Determine the [x, y] coordinate at the center of the cell enclosing the given text.  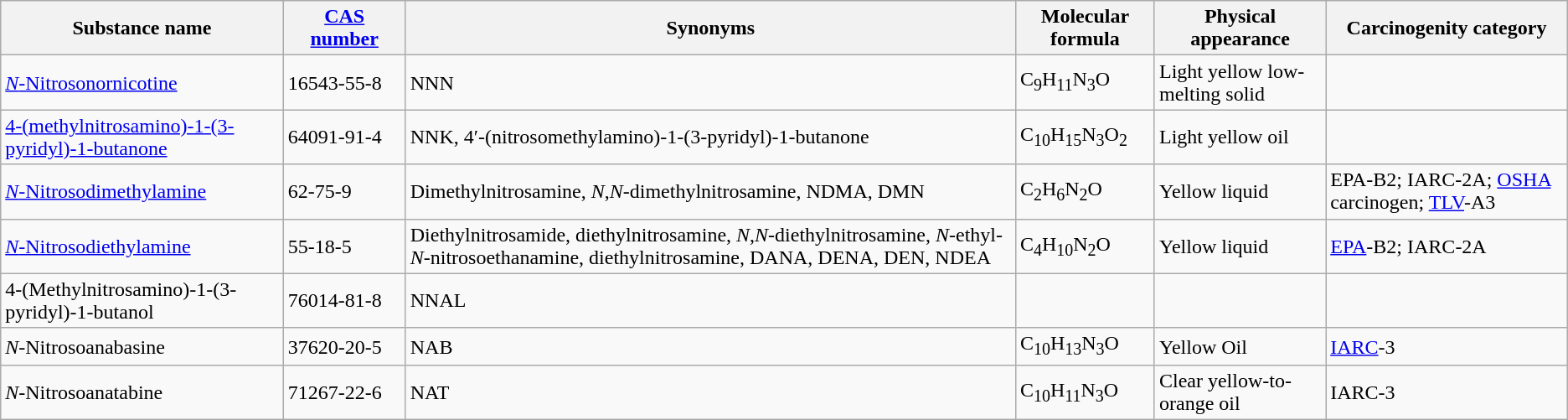
55-18-5 [344, 246]
Yellow Oil [1240, 346]
C10H15N3O2 [1085, 137]
C10H13N3O [1085, 346]
NNAL [710, 300]
37620-20-5 [344, 346]
Clear yellow-to-orange oil [1240, 392]
76014-81-8 [344, 300]
Light yellow oil [1240, 137]
N-Nitrosoanabasine [142, 346]
C4H10N2O [1085, 246]
N-Nitrosodiethylamine [142, 246]
EPA-B2; IARC-2A; OSHA carcinogen; TLV-A3 [1447, 191]
Physical appearance [1240, 29]
N-Nitrosoanatabine [142, 392]
Molecular formula [1085, 29]
C9H11N3O [1085, 82]
4-(methylnitrosamino)-1-(3-pyridyl)-1-butanone [142, 137]
71267-22-6 [344, 392]
Light yellow low-melting solid [1240, 82]
N-Nitrosodimethylamine [142, 191]
Dimethylnitrosamine, N,N-dimethylnitrosamine, NDMA, DMN [710, 191]
C2H6N2O [1085, 191]
C10H11N3O [1085, 392]
Carcinogenity category [1447, 29]
Synonyms [710, 29]
Diethylnitrosamide, diethylnitrosamine, N,N-diethylnitrosamine, N-ethyl-N-nitrosoethanamine, diethylnitrosamine, DANA, DENA, DEN, NDEA [710, 246]
EPA-B2; IARC-2A [1447, 246]
62-75-9 [344, 191]
NNK, 4′-(nitrosomethylamino)-1-(3-pyridyl)-1-butanone [710, 137]
4-(Methylnitrosamino)-1-(3-pyridyl)-1-butanol [142, 300]
16543-55-8 [344, 82]
NNN [710, 82]
NAB [710, 346]
64091-91-4 [344, 137]
N-Nitrosonornicotine [142, 82]
Substance name [142, 29]
CAS number [344, 29]
NAT [710, 392]
